Output the (X, Y) coordinate of the center of the cell containing the given text.  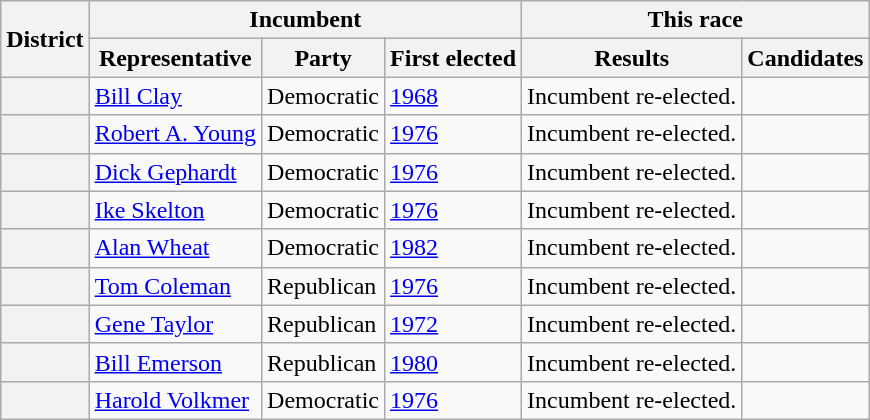
Party (324, 58)
Results (632, 58)
Representative (175, 58)
Robert A. Young (175, 134)
1980 (454, 362)
This race (696, 20)
1968 (454, 96)
District (45, 39)
Bill Emerson (175, 362)
Harold Volkmer (175, 400)
First elected (454, 58)
1982 (454, 248)
Bill Clay (175, 96)
Incumbent (305, 20)
Ike Skelton (175, 210)
Alan Wheat (175, 248)
1972 (454, 324)
Dick Gephardt (175, 172)
Candidates (806, 58)
Tom Coleman (175, 286)
Gene Taylor (175, 324)
